Capture the cell that displays the provided text and extract its [X, Y] central coordinate. 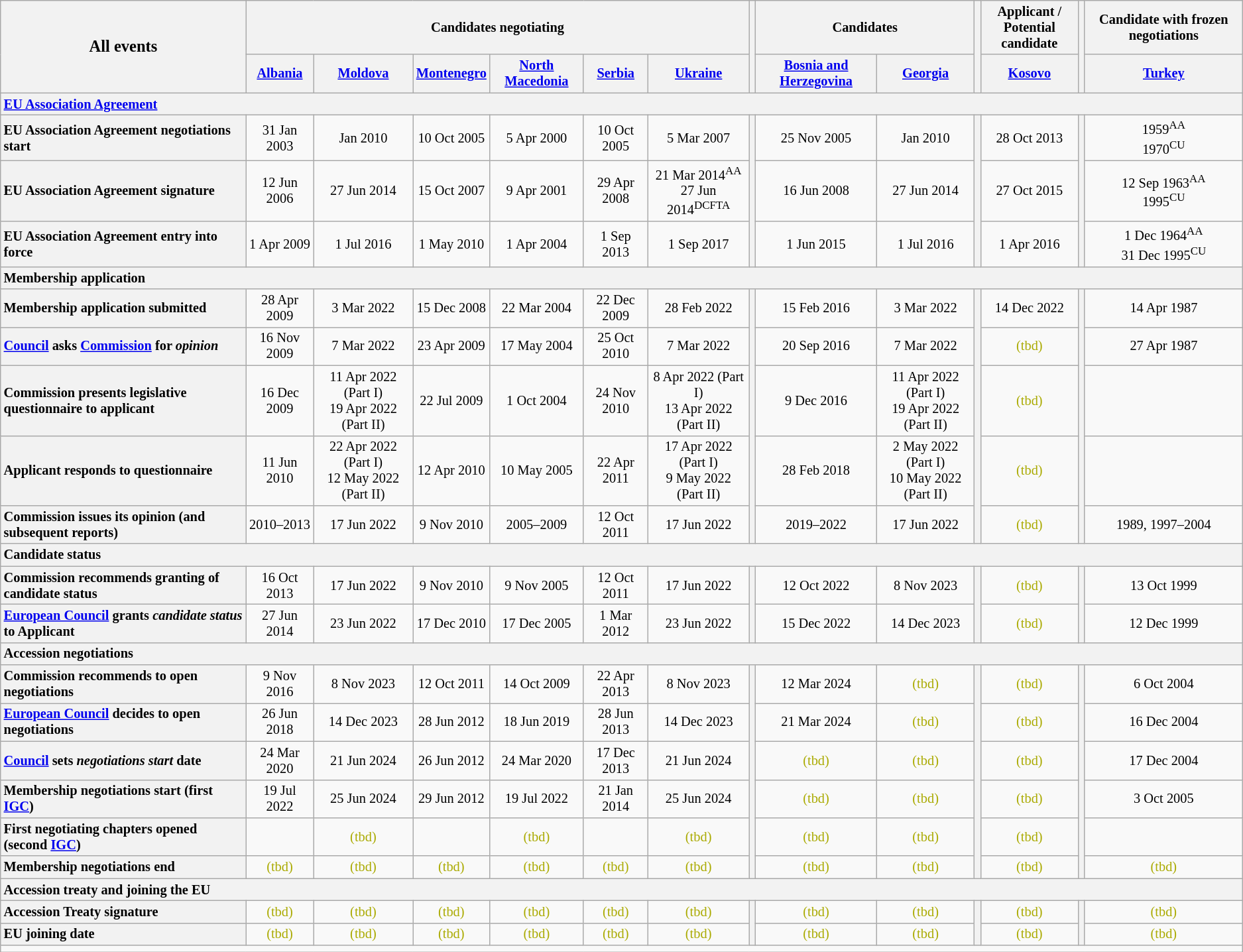
21 Jan 2014 [615, 799]
14 Apr 1987 [1164, 308]
2010–2013 [280, 524]
26 Jun 2012 [451, 760]
Turkey [1164, 74]
24 Nov 2010 [615, 400]
22 Jul 2009 [451, 400]
2019–2022 [817, 524]
16 Jun 2008 [817, 191]
21 Mar 2024 [817, 722]
22 Apr 2022 (Part I)12 May 2022 (Part II) [363, 471]
Commission issues its opinion (and subsequent reports) [123, 524]
17 Dec 2013 [615, 760]
Candidate status [622, 555]
23 Apr 2009 [451, 346]
Commission recommends granting of candidate status [123, 585]
21 Mar 2014AA27 Jun 2014DCFTA [699, 191]
Candidates negotiating [497, 27]
8 Apr 2022 (Part I)13 Apr 2022 (Part II) [699, 400]
5 Apr 2000 [537, 137]
17 May 2004 [537, 346]
22 Apr 2011 [615, 471]
31 Jan 2003 [280, 137]
EU Association Agreement [622, 104]
Council sets negotiations start date [123, 760]
28 Jun 2012 [451, 722]
1 Oct 2004 [537, 400]
Bosnia and Herzegovina [817, 74]
North Macedonia [537, 74]
28 Jun 2013 [615, 722]
2005–2009 [537, 524]
16 Dec 2004 [1164, 722]
Candidates [865, 27]
EU Association Agreement negotiations start [123, 137]
9 Nov 2016 [280, 684]
EU Association Agreement signature [123, 191]
1 May 2010 [451, 244]
9 Nov 2005 [537, 585]
15 Feb 2016 [817, 308]
5 Mar 2007 [699, 137]
27 Oct 2015 [1029, 191]
Commission presents legislative questionnaire to applicant [123, 400]
Accession Treaty signature [123, 912]
20 Sep 2016 [817, 346]
16 Dec 2009 [280, 400]
Accession negotiations [622, 654]
European Council grants candidate status to Applicant [123, 623]
Membership negotiations start (first IGC) [123, 799]
9 Dec 2016 [817, 400]
26 Jun 2018 [280, 722]
27 Apr 1987 [1164, 346]
Georgia [925, 74]
Applicant responds to questionnaire [123, 471]
1 Sep 2013 [615, 244]
18 Jun 2019 [537, 722]
6 Oct 2004 [1164, 684]
3 Oct 2005 [1164, 799]
1 Sep 2017 [699, 244]
28 Feb 2018 [817, 471]
22 Mar 2004 [537, 308]
29 Apr 2008 [615, 191]
Commission recommends to open negotiations [123, 684]
11 Jun 2010 [280, 471]
Membership application submitted [123, 308]
EU Association Agreement entry into force [123, 244]
1 Apr 2009 [280, 244]
17 Dec 2010 [451, 623]
Ukraine [699, 74]
15 Dec 2022 [817, 623]
Applicant /Potential candidate [1029, 27]
Membership negotiations end [123, 867]
12 Mar 2024 [817, 684]
Kosovo [1029, 74]
12 Apr 2010 [451, 471]
28 Apr 2009 [280, 308]
22 Dec 2009 [615, 308]
EU joining date [123, 934]
2 May 2022 (Part I)10 May 2022 (Part II) [925, 471]
22 Apr 2013 [615, 684]
15 Dec 2008 [451, 308]
1989, 1997–2004 [1164, 524]
All events [123, 46]
28 Feb 2022 [699, 308]
17 Dec 2005 [537, 623]
29 Jun 2012 [451, 799]
12 Jun 2006 [280, 191]
17 Apr 2022 (Part I)9 May 2022 (Part II) [699, 471]
Montenegro [451, 74]
First negotiating chapters opened (second IGC) [123, 837]
1 Jun 2015 [817, 244]
25 Oct 2010 [615, 346]
1959AA1970CU [1164, 137]
16 Oct 2013 [280, 585]
1 Mar 2012 [615, 623]
15 Oct 2007 [451, 191]
1 Apr 2016 [1029, 244]
Accession treaty and joining the EU [622, 890]
17 Dec 2004 [1164, 760]
1 Dec 1964AA31 Dec 1995CU [1164, 244]
10 May 2005 [537, 471]
Membership application [622, 278]
13 Oct 1999 [1164, 585]
14 Oct 2009 [537, 684]
Candidate with frozen negotiations [1164, 27]
European Council decides to open negotiations [123, 722]
Albania [280, 74]
Serbia [615, 74]
12 Dec 1999 [1164, 623]
1 Apr 2004 [537, 244]
Moldova [363, 74]
12 Sep 1963AA1995CU [1164, 191]
Council asks Commission for opinion [123, 346]
14 Dec 2022 [1029, 308]
9 Apr 2001 [537, 191]
12 Oct 2022 [817, 585]
16 Nov 2009 [280, 346]
28 Oct 2013 [1029, 137]
25 Nov 2005 [817, 137]
